Provide the [X, Y] coordinate of the cell's center where the given text is located.  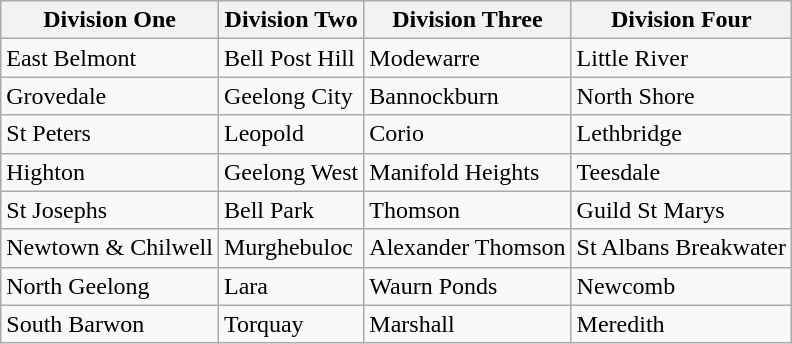
North Geelong [110, 286]
Division One [110, 20]
Waurn Ponds [468, 286]
Division Two [290, 20]
Meredith [681, 324]
Highton [110, 172]
Modewarre [468, 58]
St Albans Breakwater [681, 248]
Newcomb [681, 286]
East Belmont [110, 58]
Bell Post Hill [290, 58]
Teesdale [681, 172]
Murghebuloc [290, 248]
North Shore [681, 96]
South Barwon [110, 324]
Guild St Marys [681, 210]
Geelong City [290, 96]
Alexander Thomson [468, 248]
Grovedale [110, 96]
Lara [290, 286]
Newtown & Chilwell [110, 248]
Bannockburn [468, 96]
Division Four [681, 20]
Leopold [290, 134]
Torquay [290, 324]
St Josephs [110, 210]
Lethbridge [681, 134]
St Peters [110, 134]
Marshall [468, 324]
Division Three [468, 20]
Little River [681, 58]
Geelong West [290, 172]
Bell Park [290, 210]
Corio [468, 134]
Manifold Heights [468, 172]
Thomson [468, 210]
